Search for the cell housing the specified text and yield its [x, y] center coordinate. 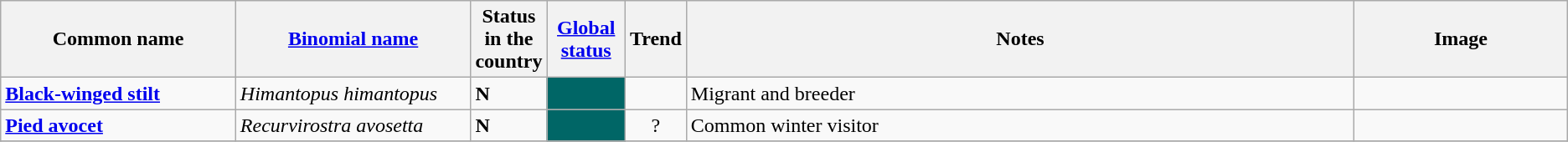
Common winter visitor [1020, 125]
Status in the country [509, 39]
Recurvirostra avosetta [353, 125]
Trend [655, 39]
Common name [119, 39]
Notes [1020, 39]
Pied avocet [119, 125]
Global status [586, 39]
Image [1461, 39]
Migrant and breeder [1020, 94]
Black-winged stilt [119, 94]
Binomial name [353, 39]
? [655, 125]
Himantopus himantopus [353, 94]
